Pinpoint the cell where the given text exists, returning its [x, y] midpoint coordinate. 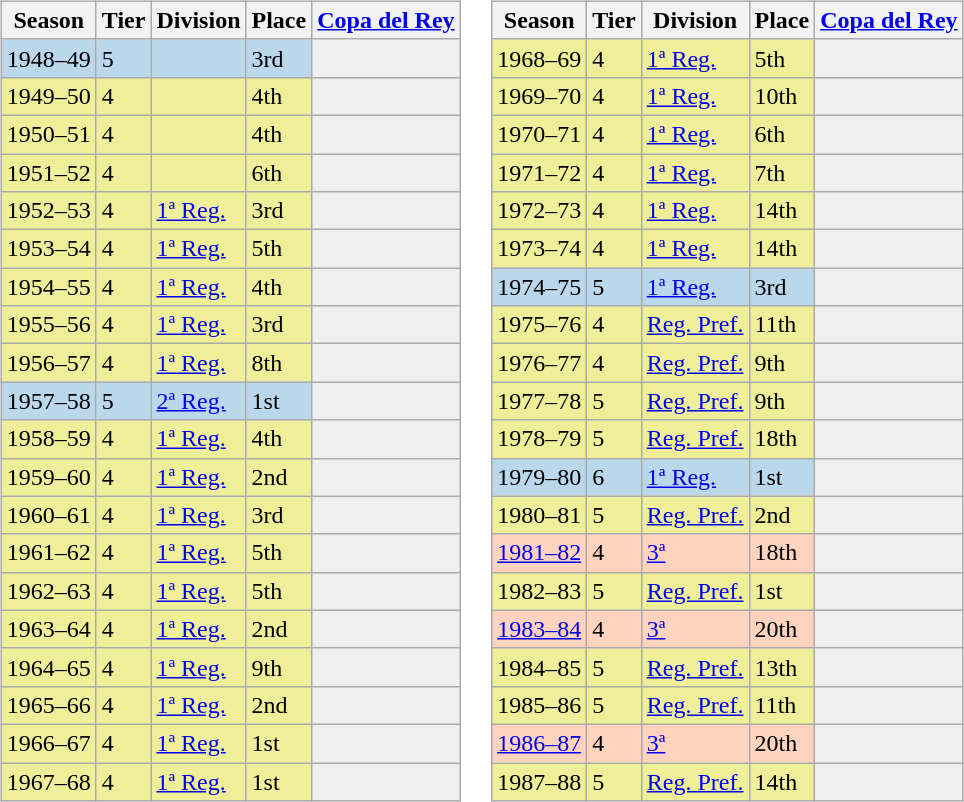
1980–81 [540, 515]
1987–88 [540, 781]
1953–54 [48, 249]
13th [782, 667]
1982–83 [540, 591]
1954–55 [48, 287]
1959–60 [48, 477]
2ª Reg. [198, 401]
1966–67 [48, 743]
1969–70 [540, 96]
1986–87 [540, 743]
1968–69 [540, 58]
1958–59 [48, 439]
1949–50 [48, 96]
1965–66 [48, 705]
1976–77 [540, 363]
1981–82 [540, 553]
8th [279, 363]
1964–65 [48, 667]
1978–79 [540, 439]
7th [782, 173]
1974–75 [540, 287]
1955–56 [48, 325]
1952–53 [48, 211]
1977–78 [540, 401]
1956–57 [48, 363]
1975–76 [540, 325]
1963–64 [48, 629]
1962–63 [48, 591]
1948–49 [48, 58]
1957–58 [48, 401]
6 [614, 477]
1960–61 [48, 515]
1961–62 [48, 553]
1970–71 [540, 134]
10th [782, 96]
1985–86 [540, 705]
1951–52 [48, 173]
1973–74 [540, 249]
1983–84 [540, 629]
1979–80 [540, 477]
1984–85 [540, 667]
1971–72 [540, 173]
1950–51 [48, 134]
1972–73 [540, 211]
1967–68 [48, 781]
